Determine the (X, Y) coordinate at the center of the cell enclosing the given text.  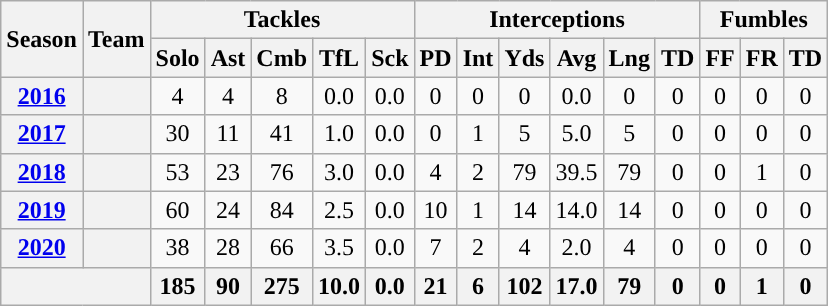
28 (228, 248)
39.5 (576, 172)
185 (178, 286)
10 (436, 210)
Fumbles (764, 20)
2017 (42, 134)
Int (478, 58)
FR (762, 58)
60 (178, 210)
Interceptions (557, 20)
Ast (228, 58)
8 (282, 96)
2016 (42, 96)
76 (282, 172)
24 (228, 210)
38 (178, 248)
Season (42, 39)
7 (436, 248)
275 (282, 286)
Sck (390, 58)
2020 (42, 248)
41 (282, 134)
Team (116, 39)
FF (720, 58)
2019 (42, 210)
2018 (42, 172)
3.0 (340, 172)
Tackles (282, 20)
2.5 (340, 210)
PD (436, 58)
6 (478, 286)
66 (282, 248)
17.0 (576, 286)
14.0 (576, 210)
TfL (340, 58)
84 (282, 210)
5.0 (576, 134)
11 (228, 134)
3.5 (340, 248)
Solo (178, 58)
Yds (524, 58)
23 (228, 172)
102 (524, 286)
1.0 (340, 134)
53 (178, 172)
30 (178, 134)
2.0 (576, 248)
Cmb (282, 58)
Lng (629, 58)
90 (228, 286)
10.0 (340, 286)
Avg (576, 58)
21 (436, 286)
